Locate the cell with the specified text and output its [X, Y] center coordinate. 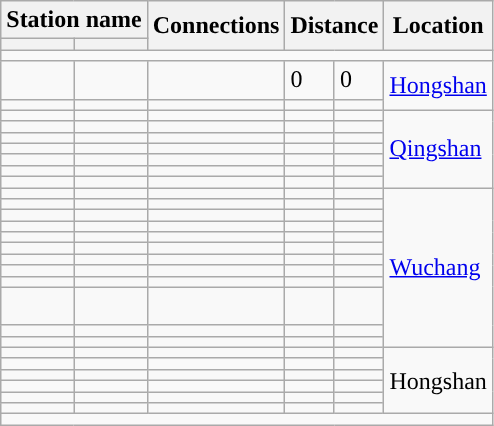
Wuchang [438, 268]
Station name [74, 20]
Location [438, 26]
Distance [334, 26]
Qingshan [438, 148]
Connections [216, 26]
